Search for the cell housing the specified text and yield its [x, y] center coordinate. 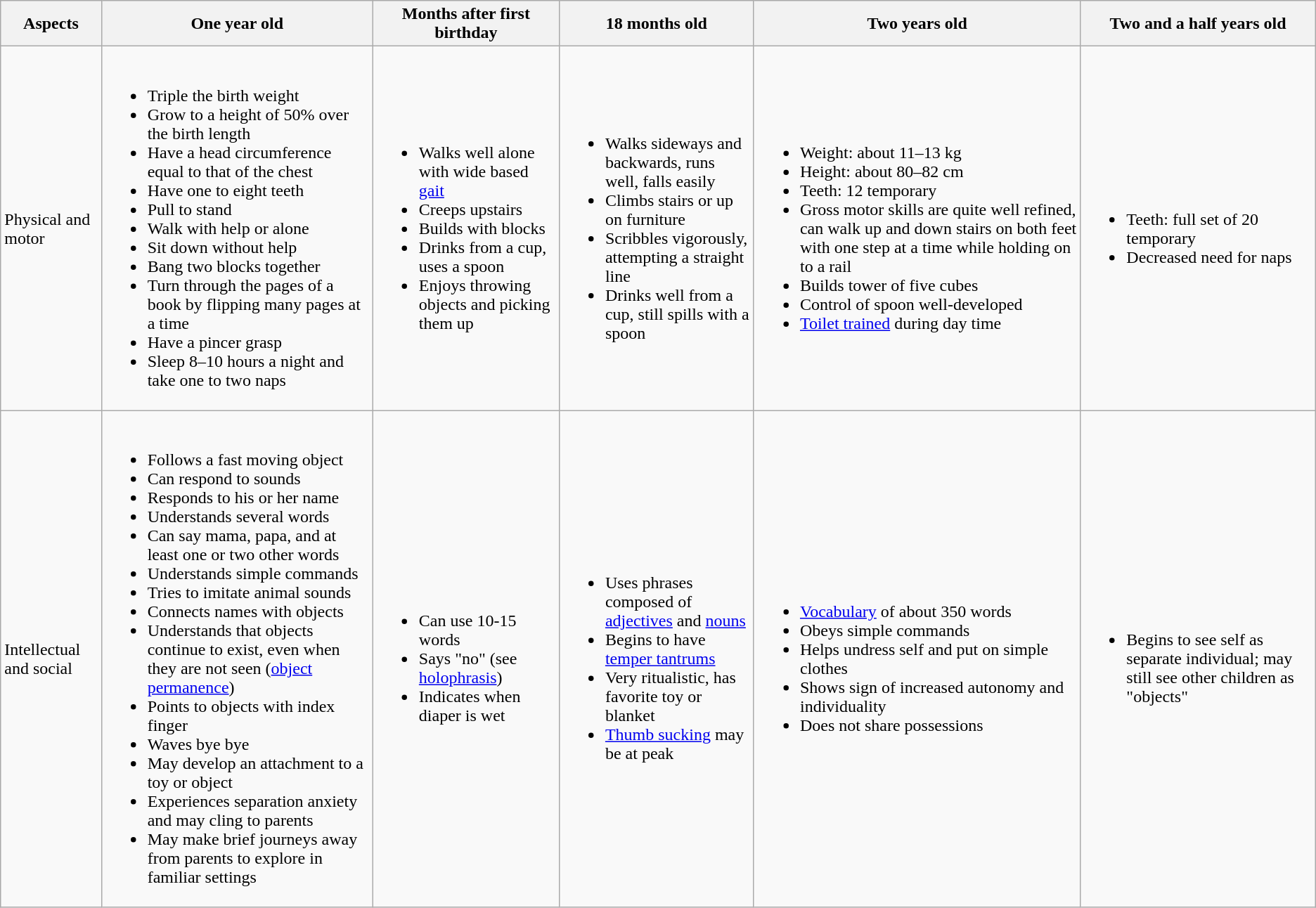
Physical and motor [51, 228]
Begins to see self as separate individual; may still see other children as "objects" [1198, 659]
18 months old [657, 24]
Teeth: full set of 20 temporaryDecreased need for naps [1198, 228]
Aspects [51, 24]
Two years old [917, 24]
Uses phrases composed of adjectives and nounsBegins to have temper tantrumsVery ritualistic, has favorite toy or blanketThumb sucking may be at peak [657, 659]
Two and a half years old [1198, 24]
Can use 10-15 wordsSays "no" (see holophrasis)Indicates when diaper is wet [465, 659]
Months after first birthday [465, 24]
One year old [237, 24]
Walks well alone with wide based gaitCreeps upstairsBuilds with blocksDrinks from a cup, uses a spoonEnjoys throwing objects and picking them up [465, 228]
Intellectual and social [51, 659]
